Locate the cell with the specified text and output its [X, Y] center coordinate. 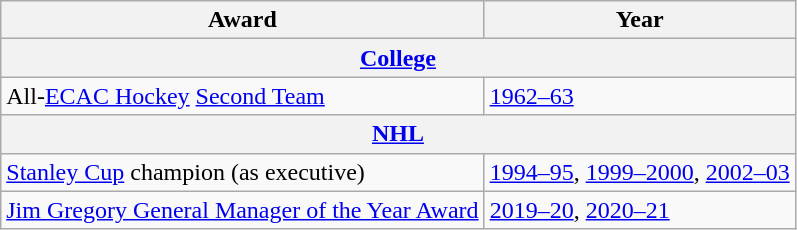
Stanley Cup champion (as executive) [242, 172]
1962–63 [640, 96]
College [398, 58]
NHL [398, 134]
All-ECAC Hockey Second Team [242, 96]
Jim Gregory General Manager of the Year Award [242, 210]
2019–20, 2020–21 [640, 210]
1994–95, 1999–2000, 2002–03 [640, 172]
Award [242, 20]
Year [640, 20]
